Locate the cell with the specified text and output its [x, y] center coordinate. 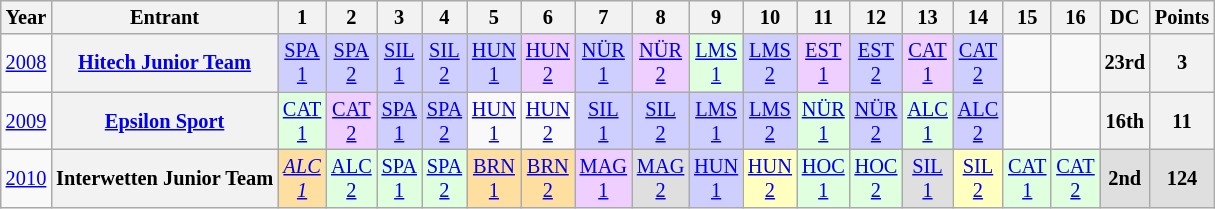
HOC1 [824, 178]
15 [1027, 17]
16th [1125, 121]
13 [927, 17]
HOC2 [876, 178]
Year [26, 17]
Hitech Junior Team [164, 63]
2 [351, 17]
6 [548, 17]
1 [302, 17]
7 [604, 17]
EST1 [824, 63]
MAG1 [604, 178]
14 [978, 17]
Entrant [164, 17]
9 [716, 17]
EST2 [876, 63]
Epsilon Sport [164, 121]
23rd [1125, 63]
16 [1075, 17]
BRN1 [494, 178]
BRN2 [548, 178]
Points [1182, 17]
2nd [1125, 178]
12 [876, 17]
8 [660, 17]
124 [1182, 178]
Interwetten Junior Team [164, 178]
5 [494, 17]
2009 [26, 121]
4 [444, 17]
MAG2 [660, 178]
10 [770, 17]
2008 [26, 63]
2010 [26, 178]
DC [1125, 17]
